Return the (x, y) coordinate for the center point of the cell that contains the specified text.  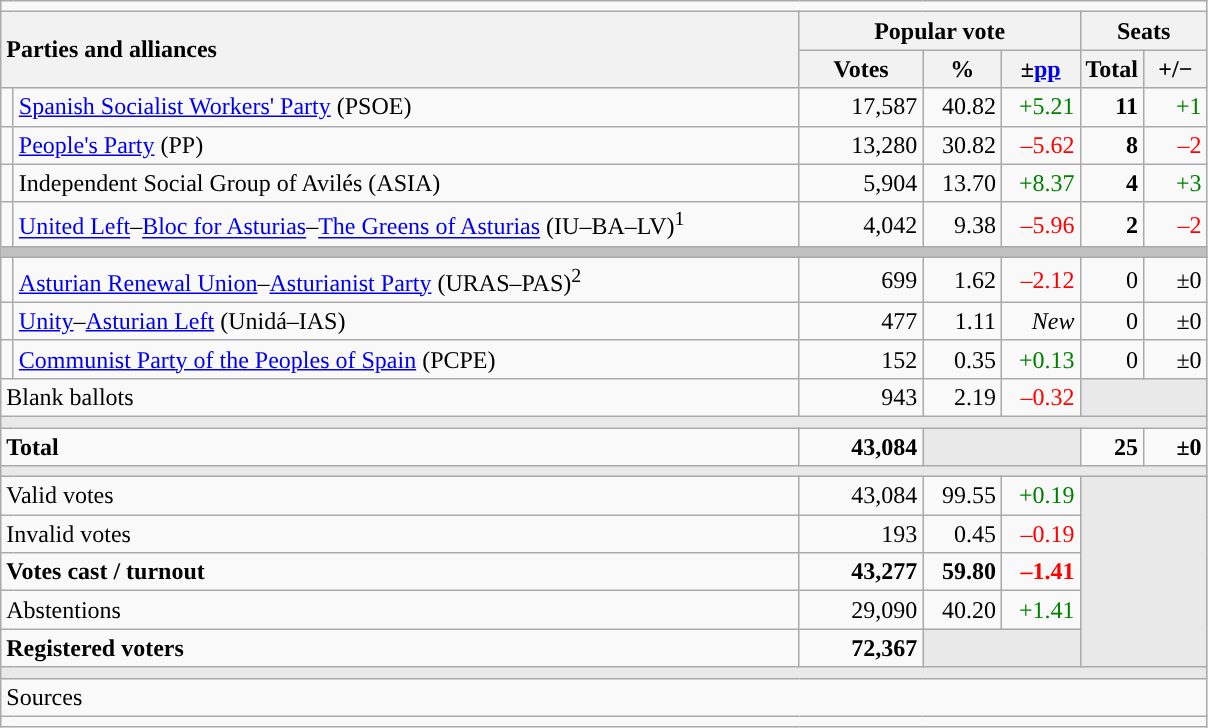
477 (861, 321)
11 (1112, 107)
40.82 (962, 107)
1.62 (962, 280)
4 (1112, 183)
+/− (1176, 69)
193 (861, 534)
152 (861, 359)
8 (1112, 145)
Parties and alliances (400, 50)
29,090 (861, 610)
13.70 (962, 183)
25 (1112, 447)
99.55 (962, 496)
9.38 (962, 224)
Seats (1144, 31)
–5.96 (1040, 224)
Independent Social Group of Avilés (ASIA) (406, 183)
People's Party (PP) (406, 145)
943 (861, 397)
Abstentions (400, 610)
2 (1112, 224)
13,280 (861, 145)
Votes cast / turnout (400, 572)
30.82 (962, 145)
Sources (604, 697)
72,367 (861, 648)
Asturian Renewal Union–Asturianist Party (URAS–PAS)2 (406, 280)
Popular vote (940, 31)
+1 (1176, 107)
–2.12 (1040, 280)
+0.19 (1040, 496)
–1.41 (1040, 572)
Communist Party of the Peoples of Spain (PCPE) (406, 359)
+8.37 (1040, 183)
17,587 (861, 107)
+5.21 (1040, 107)
New (1040, 321)
2.19 (962, 397)
59.80 (962, 572)
Valid votes (400, 496)
+0.13 (1040, 359)
–0.32 (1040, 397)
699 (861, 280)
United Left–Bloc for Asturias–The Greens of Asturias (IU–BA–LV)1 (406, 224)
Blank ballots (400, 397)
Votes (861, 69)
% (962, 69)
–0.19 (1040, 534)
0.45 (962, 534)
+3 (1176, 183)
Spanish Socialist Workers' Party (PSOE) (406, 107)
1.11 (962, 321)
–5.62 (1040, 145)
Unity–Asturian Left (Unidá–IAS) (406, 321)
Registered voters (400, 648)
0.35 (962, 359)
43,277 (861, 572)
±pp (1040, 69)
40.20 (962, 610)
4,042 (861, 224)
Invalid votes (400, 534)
5,904 (861, 183)
+1.41 (1040, 610)
